Output the (X, Y) coordinate of the center of the cell containing the given text.  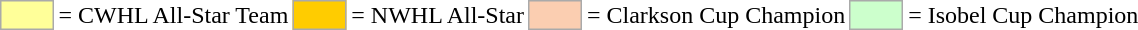
= NWHL All-Star (438, 15)
= CWHL All-Star Team (174, 15)
= Clarkson Cup Champion (716, 15)
